Scan for the cell matching the given text and deliver its (X, Y) coordinate at center. 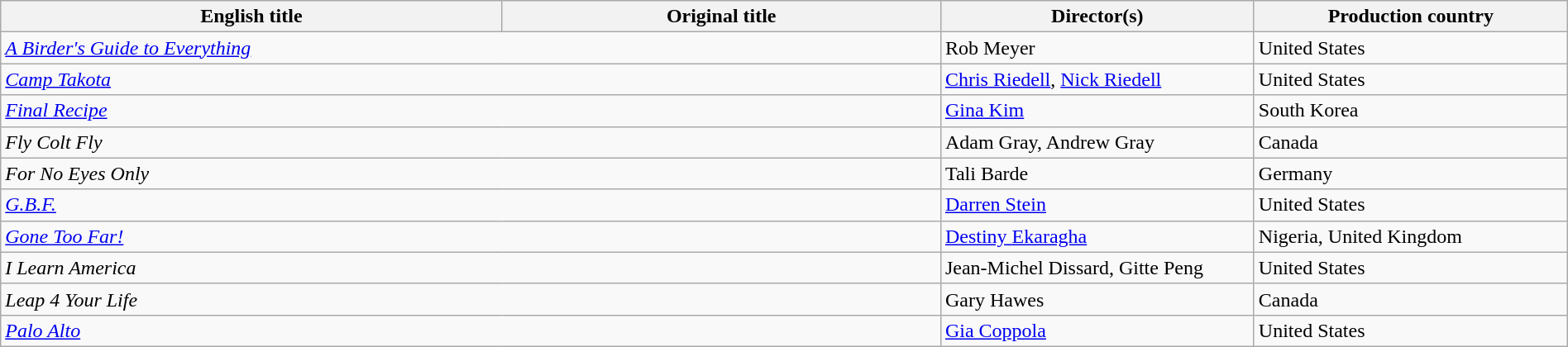
Chris Riedell, Nick Riedell (1097, 79)
English title (251, 17)
I Learn America (471, 268)
Production country (1411, 17)
Gary Hawes (1097, 299)
For No Eyes Only (471, 173)
Gina Kim (1097, 111)
Jean-Michel Dissard, Gitte Peng (1097, 268)
Germany (1411, 173)
A Birder's Guide to Everything (471, 48)
Gia Coppola (1097, 330)
South Korea (1411, 111)
Palo Alto (471, 330)
Rob Meyer (1097, 48)
Gone Too Far! (471, 236)
Nigeria, United Kingdom (1411, 236)
Camp Takota (471, 79)
Fly Colt Fly (471, 142)
Original title (721, 17)
Darren Stein (1097, 205)
Tali Barde (1097, 173)
Final Recipe (471, 111)
Adam Gray, Andrew Gray (1097, 142)
Director(s) (1097, 17)
G.B.F. (471, 205)
Leap 4 Your Life (471, 299)
Destiny Ekaragha (1097, 236)
